Detect which cell encompasses the target text, then output its [x, y] center coordinate. 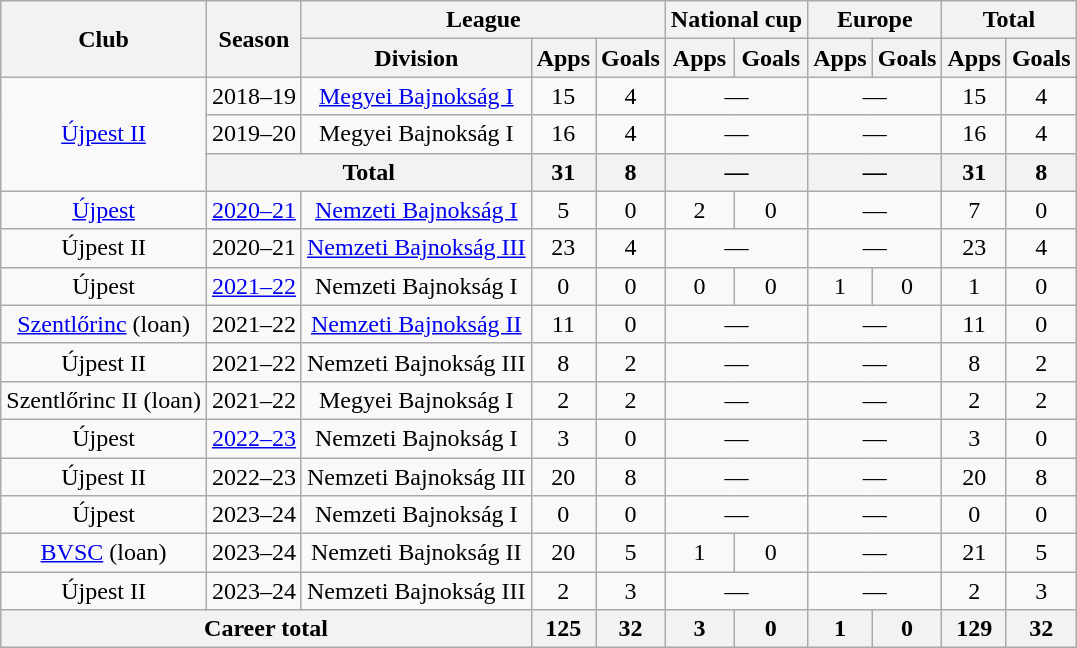
Club [104, 39]
21 [974, 553]
7 [974, 210]
League [483, 20]
2019–20 [254, 134]
2018–19 [254, 96]
National cup [736, 20]
BVSC (loan) [104, 553]
Season [254, 39]
Division [416, 58]
Szentlőrinc II (loan) [104, 400]
125 [563, 629]
129 [974, 629]
Szentlőrinc (loan) [104, 324]
Career total [266, 629]
Europe [875, 20]
